Identify which cell holds the provided text, then report its [X, Y] central coordinate. 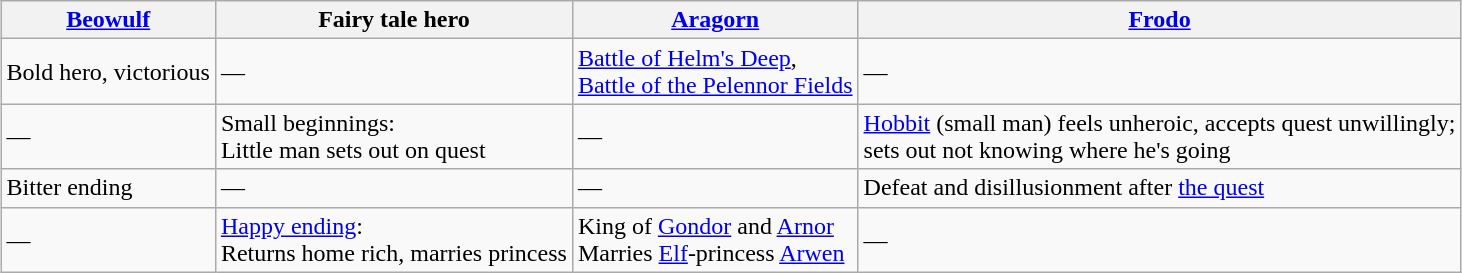
Bitter ending [108, 188]
Bold hero, victorious [108, 72]
Happy ending:Returns home rich, marries princess [394, 240]
Aragorn [715, 20]
Frodo [1160, 20]
Defeat and disillusionment after the quest [1160, 188]
Fairy tale hero [394, 20]
Beowulf [108, 20]
Small beginnings:Little man sets out on quest [394, 136]
Battle of Helm's Deep,Battle of the Pelennor Fields [715, 72]
Hobbit (small man) feels unheroic, accepts quest unwillingly;sets out not knowing where he's going [1160, 136]
King of Gondor and ArnorMarries Elf-princess Arwen [715, 240]
